Determine the (x, y) coordinate at the center of the cell enclosing the given text.  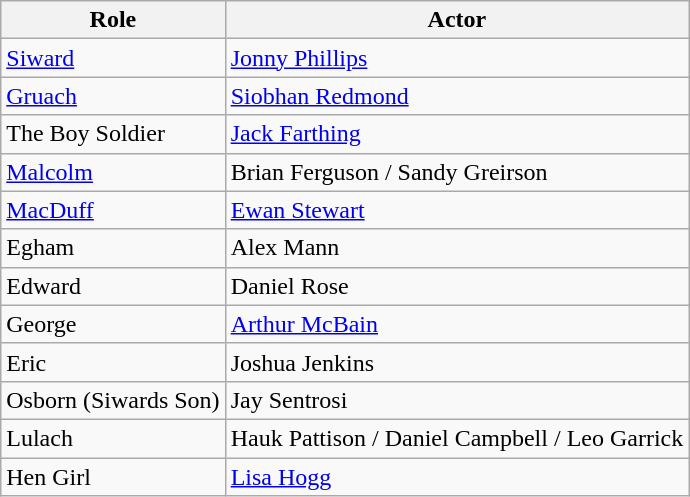
Hauk Pattison / Daniel Campbell / Leo Garrick (457, 438)
George (113, 324)
Brian Ferguson / Sandy Greirson (457, 172)
Siward (113, 58)
Hen Girl (113, 477)
Arthur McBain (457, 324)
Actor (457, 20)
The Boy Soldier (113, 134)
Role (113, 20)
Osborn (Siwards Son) (113, 400)
Ewan Stewart (457, 210)
Lulach (113, 438)
Alex Mann (457, 248)
Siobhan Redmond (457, 96)
Eric (113, 362)
Jack Farthing (457, 134)
Joshua Jenkins (457, 362)
Jonny Phillips (457, 58)
Malcolm (113, 172)
Gruach (113, 96)
MacDuff (113, 210)
Edward (113, 286)
Jay Sentrosi (457, 400)
Egham (113, 248)
Lisa Hogg (457, 477)
Daniel Rose (457, 286)
